Pinpoint the cell where the given text exists, returning its [X, Y] midpoint coordinate. 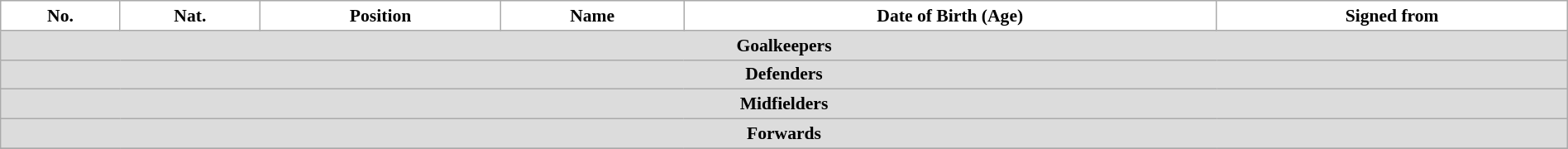
Defenders [784, 74]
Date of Birth (Age) [950, 16]
Name [592, 16]
Forwards [784, 134]
Goalkeepers [784, 46]
Midfielders [784, 104]
Position [380, 16]
Signed from [1392, 16]
Nat. [190, 16]
No. [60, 16]
